Pinpoint the cell where the given text exists, returning its (X, Y) midpoint coordinate. 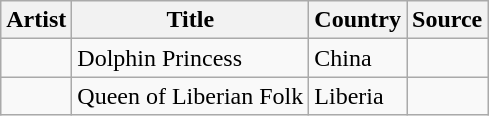
Queen of Liberian Folk (190, 96)
Dolphin Princess (190, 58)
Source (448, 20)
Title (190, 20)
Artist (36, 20)
Country (358, 20)
Liberia (358, 96)
China (358, 58)
